Scan for the cell matching the given text and deliver its (X, Y) coordinate at center. 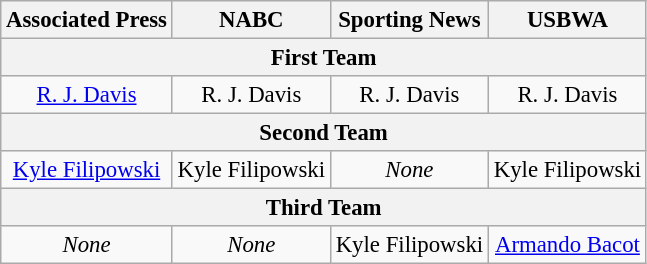
USBWA (567, 20)
Second Team (324, 133)
Armando Bacot (567, 245)
First Team (324, 58)
Third Team (324, 208)
Sporting News (409, 20)
Associated Press (87, 20)
NABC (251, 20)
